Capture the cell that displays the provided text and extract its [X, Y] central coordinate. 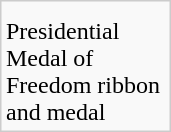
Presidential Medal of Freedom ribbon and medal [85, 72]
